Return (x, y) of the center of cell containing provided text 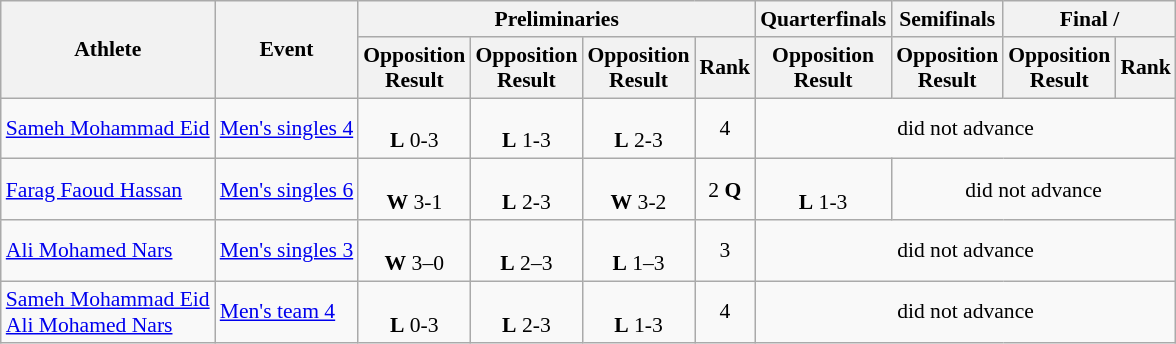
2 Q (726, 190)
Semifinals (947, 19)
Event (287, 50)
Sameh Mohammad Eid (108, 128)
W 3-2 (638, 190)
W 3-1 (414, 190)
Men's singles 6 (287, 190)
L 2–3 (526, 250)
Ali Mohamed Nars (108, 250)
Quarterfinals (823, 19)
Men's singles 3 (287, 250)
W 3–0 (414, 250)
Farag Faoud Hassan (108, 190)
Men's singles 4 (287, 128)
Men's team 4 (287, 312)
Preliminaries (556, 19)
L 1–3 (638, 250)
Athlete (108, 50)
3 (726, 250)
Final / (1090, 19)
Sameh Mohammad Eid Ali Mohamed Nars (108, 312)
